Search for the cell housing the specified text and yield its (X, Y) center coordinate. 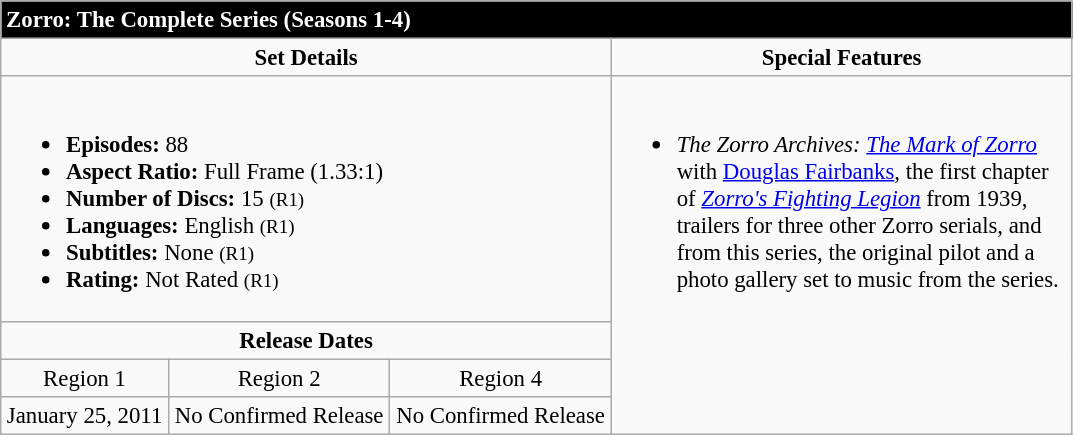
Set Details (306, 58)
Region 2 (278, 378)
Region 4 (501, 378)
Release Dates (306, 340)
January 25, 2011 (85, 415)
Zorro: The Complete Series (Seasons 1-4) (536, 20)
Special Features (842, 58)
Episodes: 88Aspect Ratio: Full Frame (1.33:1)Number of Discs: 15 (R1)Languages: English (R1)Subtitles: None (R1)Rating: Not Rated (R1) (306, 198)
Region 1 (85, 378)
